Pinpoint the cell where the given text exists, returning its [X, Y] midpoint coordinate. 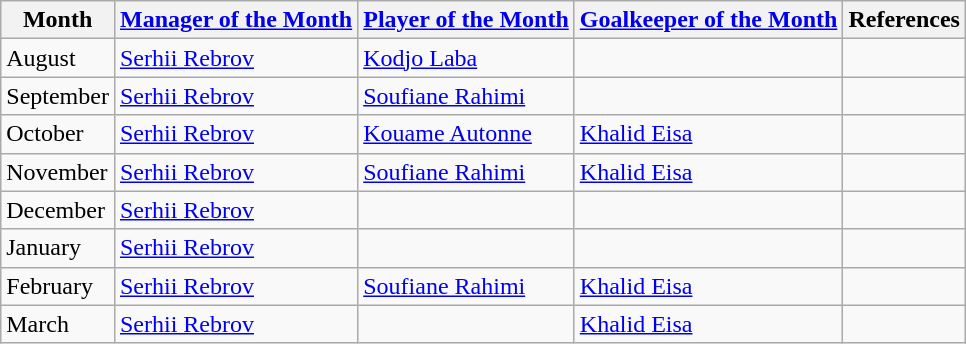
Player of the Month [466, 20]
December [58, 210]
Kouame Autonne [466, 134]
October [58, 134]
References [904, 20]
Kodjo Laba [466, 58]
August [58, 58]
Month [58, 20]
March [58, 324]
November [58, 172]
February [58, 286]
September [58, 96]
Goalkeeper of the Month [708, 20]
Manager of the Month [236, 20]
January [58, 248]
